Determine the (x, y) coordinate at the center of the cell enclosing the given text.  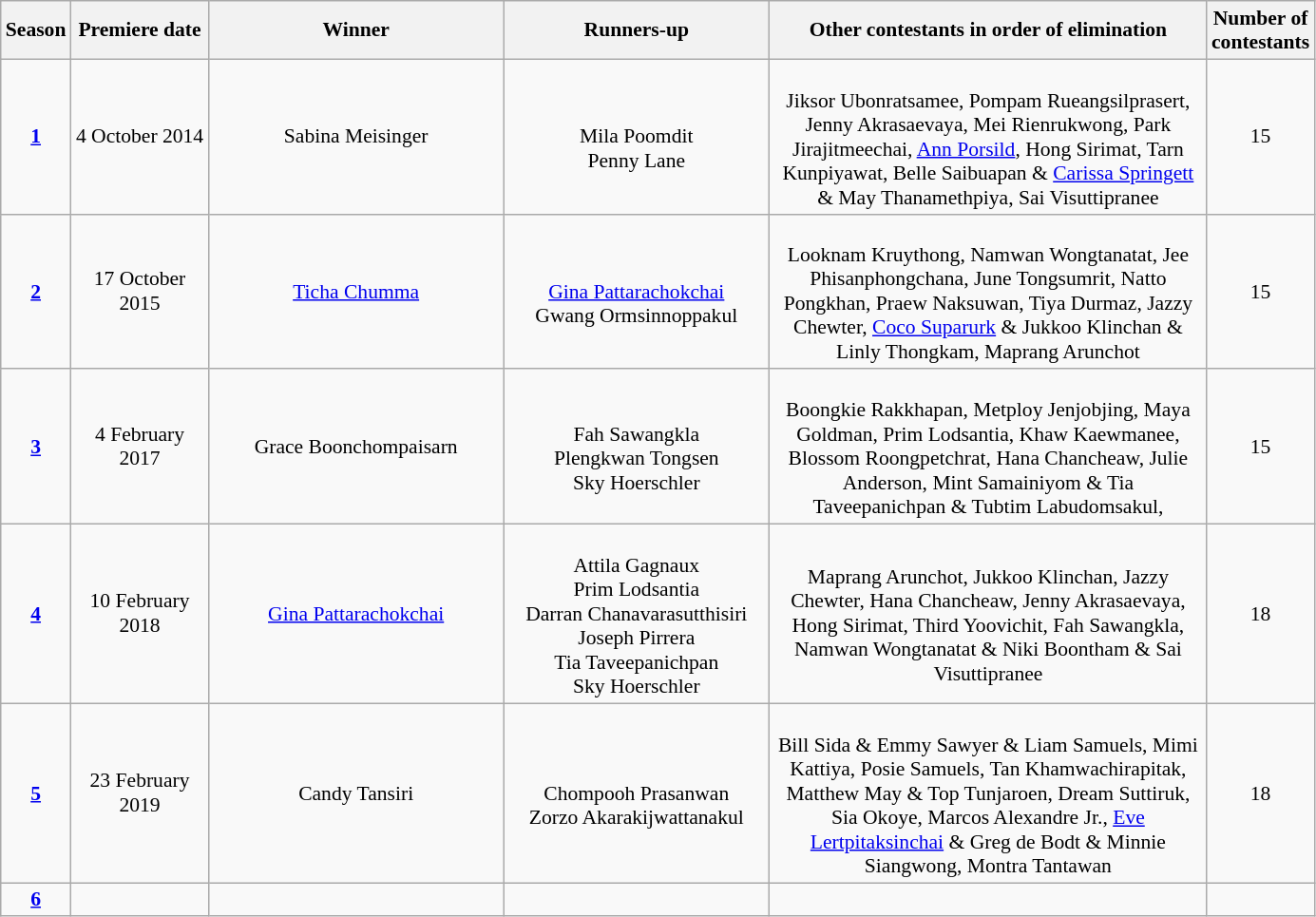
1 (36, 137)
Winner (356, 30)
6 (36, 900)
4 October 2014 (139, 137)
Ticha Chumma (356, 291)
4 February 2017 (139, 447)
Gina Pattarachokchai Gwang Ormsinnoppakul (637, 291)
Chompooh Prasanwan Zorzo Akarakijwattanakul (637, 793)
4 (36, 614)
Number of contestants (1260, 30)
Attila Gagnaux Prim Lodsantia Darran Chanavarasutthisiri Joseph Pirrera Tia Taveepanichpan Sky Hoerschler (637, 614)
Mila Poomdit Penny Lane (637, 137)
2 (36, 291)
10 February 2018 (139, 614)
3 (36, 447)
17 October 2015 (139, 291)
Other contestants in order of elimination (988, 30)
5 (36, 793)
Premiere date (139, 30)
Grace Boonchompaisarn (356, 447)
Sabina Meisinger (356, 137)
23 February 2019 (139, 793)
Gina Pattarachokchai (356, 614)
Candy Tansiri (356, 793)
Runners-up (637, 30)
Season (36, 30)
Fah Sawangkla Plengkwan Tongsen Sky Hoerschler (637, 447)
